For the text-containing cell, return its midpoint in (X, Y) coordinate format. 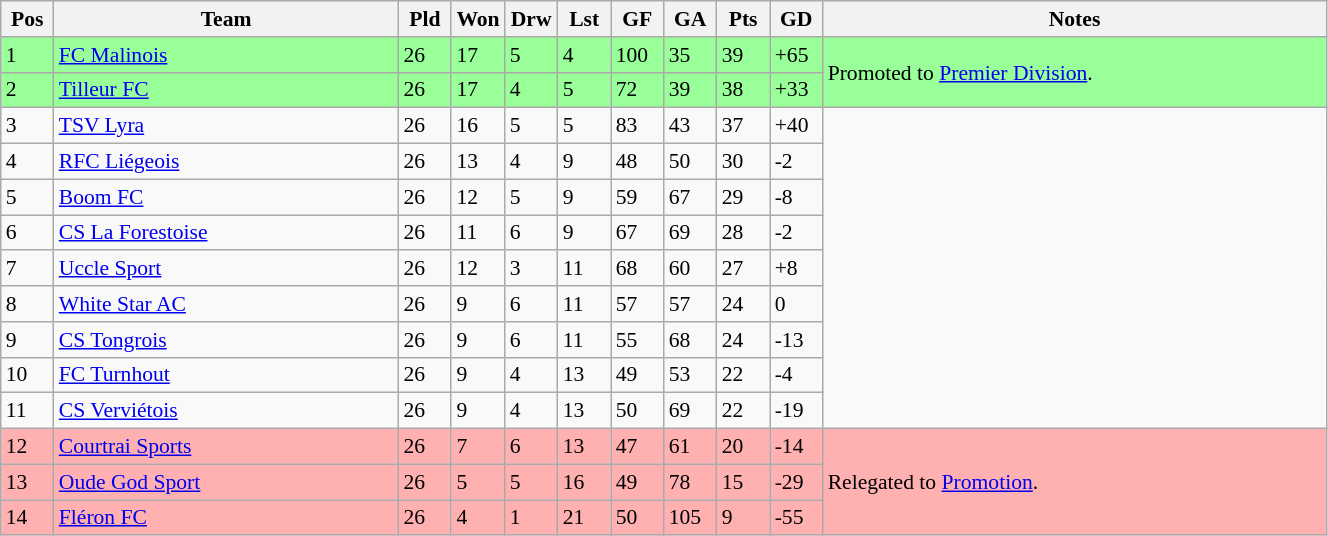
28 (744, 233)
GF (638, 19)
+8 (796, 269)
83 (638, 126)
-4 (796, 375)
CS Tongrois (226, 340)
Uccle Sport (226, 269)
53 (690, 375)
55 (638, 340)
105 (690, 518)
78 (690, 482)
RFC Liégeois (226, 162)
60 (690, 269)
10 (28, 375)
37 (744, 126)
Team (226, 19)
Pts (744, 19)
35 (690, 55)
38 (744, 90)
+33 (796, 90)
61 (690, 447)
100 (638, 55)
+65 (796, 55)
47 (638, 447)
72 (638, 90)
Relegated to Promotion. (1075, 482)
Notes (1075, 19)
43 (690, 126)
15 (744, 482)
-55 (796, 518)
+40 (796, 126)
Pld (424, 19)
48 (638, 162)
-14 (796, 447)
27 (744, 269)
0 (796, 304)
Promoted to Premier Division. (1075, 72)
21 (584, 518)
CS Verviétois (226, 411)
59 (638, 197)
Drw (532, 19)
14 (28, 518)
8 (28, 304)
CS La Forestoise (226, 233)
Boom FC (226, 197)
GD (796, 19)
FC Turnhout (226, 375)
White Star AC (226, 304)
TSV Lyra (226, 126)
-29 (796, 482)
Pos (28, 19)
-13 (796, 340)
Oude God Sport (226, 482)
GA (690, 19)
Tilleur FC (226, 90)
-19 (796, 411)
2 (28, 90)
FC Malinois (226, 55)
29 (744, 197)
Won (478, 19)
Courtrai Sports (226, 447)
Lst (584, 19)
30 (744, 162)
-8 (796, 197)
20 (744, 447)
Fléron FC (226, 518)
